Extract the [X, Y] coordinate from the center of the cell holding the provided text.  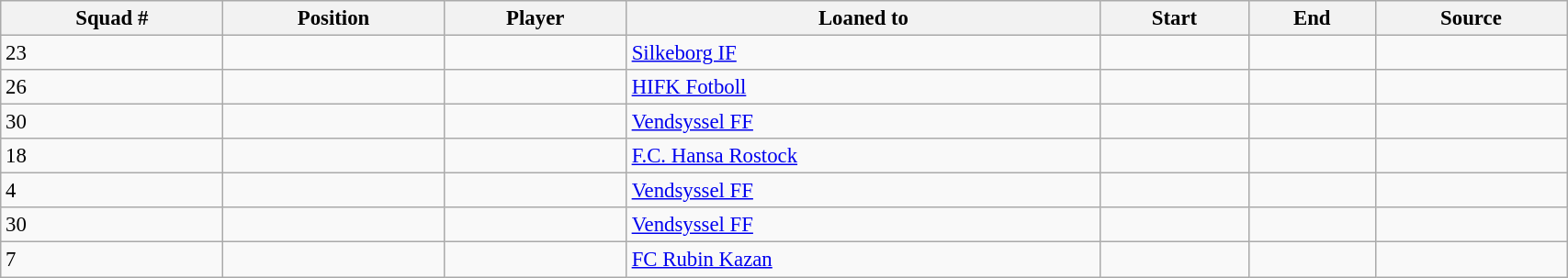
FC Rubin Kazan [863, 260]
F.C. Hansa Rostock [863, 156]
Silkeborg IF [863, 53]
Position [333, 18]
23 [112, 53]
Squad # [112, 18]
Source [1471, 18]
4 [112, 191]
Loaned to [863, 18]
7 [112, 260]
18 [112, 156]
26 [112, 87]
End [1312, 18]
HIFK Fotboll [863, 87]
Player [535, 18]
Start [1175, 18]
